Identify which cell holds the provided text, then report its [x, y] central coordinate. 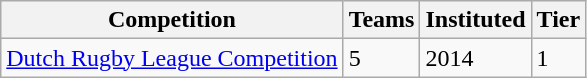
2014 [476, 58]
Competition [172, 20]
Instituted [476, 20]
Teams [382, 20]
1 [558, 58]
Tier [558, 20]
5 [382, 58]
Dutch Rugby League Competition [172, 58]
